Pinpoint the cell where the given text exists, returning its [X, Y] midpoint coordinate. 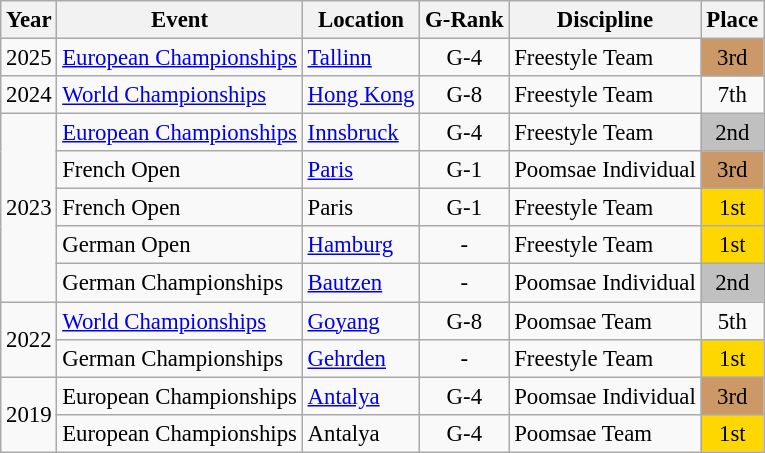
2025 [29, 58]
Goyang [361, 321]
Tallinn [361, 58]
Place [732, 20]
2023 [29, 208]
Hong Kong [361, 95]
7th [732, 95]
Hamburg [361, 245]
Location [361, 20]
Bautzen [361, 283]
Year [29, 20]
5th [732, 321]
German Open [180, 245]
2019 [29, 414]
Innsbruck [361, 133]
Gehrden [361, 358]
2022 [29, 340]
G-Rank [464, 20]
Discipline [605, 20]
2024 [29, 95]
Event [180, 20]
